Pinpoint the cell where the given text exists, returning its (X, Y) midpoint coordinate. 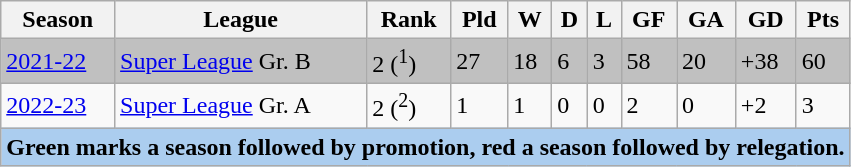
2 (2) (409, 106)
D (570, 20)
GF (649, 20)
18 (530, 62)
6 (570, 62)
Pld (480, 20)
27 (480, 62)
+38 (766, 62)
Super League Gr. B (241, 62)
Rank (409, 20)
Pts (823, 20)
League (241, 20)
2 (649, 106)
20 (706, 62)
GD (766, 20)
L (604, 20)
GA (706, 20)
58 (649, 62)
2 (1) (409, 62)
Green marks a season followed by promotion, red a season followed by relegation. (426, 147)
2022-23 (58, 106)
W (530, 20)
+2 (766, 106)
60 (823, 62)
Season (58, 20)
Super League Gr. A (241, 106)
2021-22 (58, 62)
